Identify which cell holds the provided text, then report its (X, Y) central coordinate. 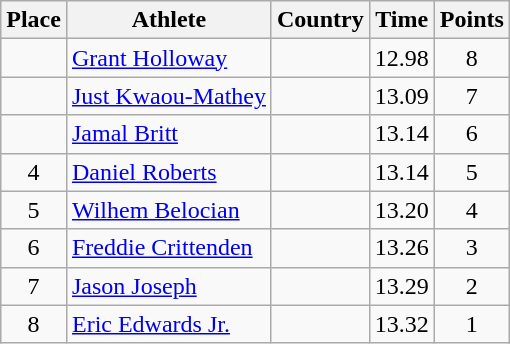
Daniel Roberts (168, 172)
12.98 (402, 58)
13.29 (402, 286)
Grant Holloway (168, 58)
Athlete (168, 20)
Place (34, 20)
13.32 (402, 324)
Time (402, 20)
Jason Joseph (168, 286)
Points (472, 20)
Just Kwaou-Mathey (168, 96)
Wilhem Belocian (168, 210)
3 (472, 248)
Eric Edwards Jr. (168, 324)
1 (472, 324)
Jamal Britt (168, 134)
Freddie Crittenden (168, 248)
13.09 (402, 96)
2 (472, 286)
13.26 (402, 248)
Country (320, 20)
13.20 (402, 210)
